Pinpoint the cell where the given text exists, returning its [X, Y] midpoint coordinate. 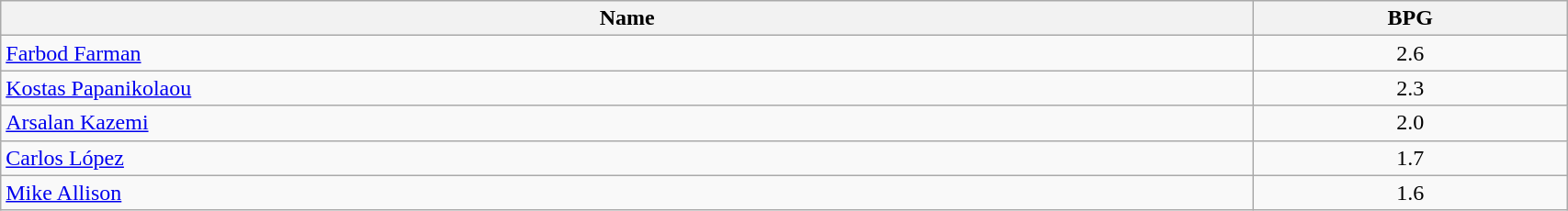
Kostas Papanikolaou [627, 88]
Mike Allison [627, 193]
2.6 [1411, 53]
1.6 [1411, 193]
Name [627, 18]
1.7 [1411, 158]
2.3 [1411, 88]
2.0 [1411, 123]
BPG [1411, 18]
Carlos López [627, 158]
Farbod Farman [627, 53]
Arsalan Kazemi [627, 123]
